Detect which cell encompasses the target text, then output its [X, Y] center coordinate. 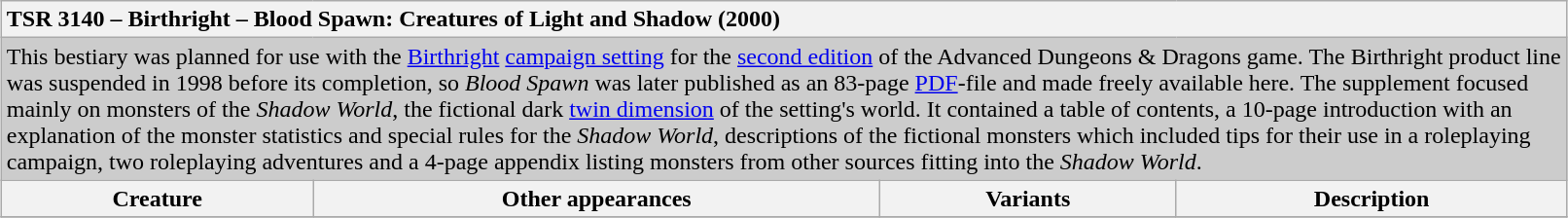
Creature [158, 199]
TSR 3140 – Birthright – Blood Spawn: Creatures of Light and Shadow (2000) [784, 19]
Description [1372, 199]
Variants [1027, 199]
Other appearances [596, 199]
